Provide the (x, y) coordinate of the cell's center where the given text is located.  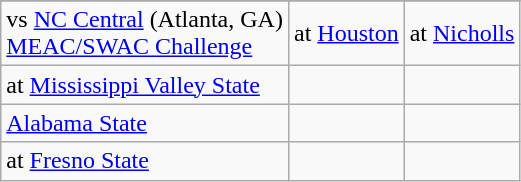
at Nicholls (462, 34)
at Mississippi Valley State (145, 85)
at Fresno State (145, 161)
at Houston (346, 34)
Alabama State (145, 123)
vs NC Central (Atlanta, GA)MEAC/SWAC Challenge (145, 34)
